Locate the cell with the specified text and output its [x, y] center coordinate. 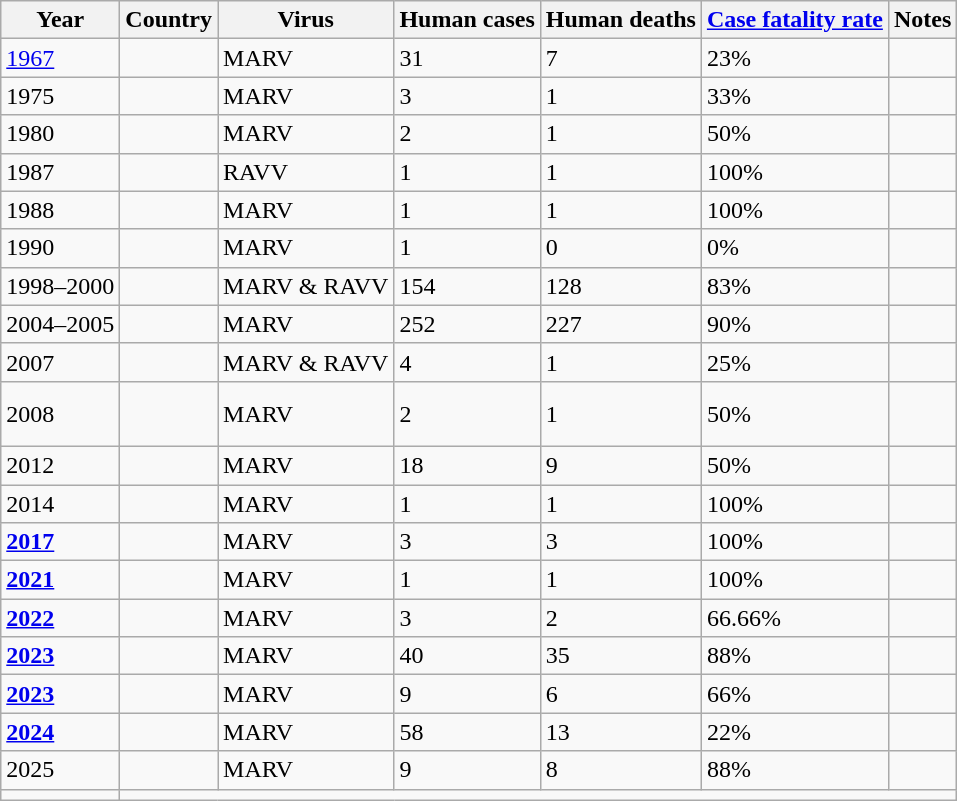
0 [620, 248]
22% [794, 732]
23% [794, 58]
227 [620, 324]
2024 [60, 732]
Notes [922, 20]
8 [620, 770]
2017 [60, 542]
2021 [60, 580]
66.66% [794, 618]
2025 [60, 770]
1975 [60, 96]
90% [794, 324]
Country [169, 20]
Case fatality rate [794, 20]
66% [794, 694]
Year [60, 20]
2014 [60, 503]
7 [620, 58]
1998–2000 [60, 286]
58 [467, 732]
128 [620, 286]
1980 [60, 134]
2022 [60, 618]
83% [794, 286]
2008 [60, 414]
40 [467, 656]
1967 [60, 58]
31 [467, 58]
2007 [60, 362]
1990 [60, 248]
1987 [60, 172]
4 [467, 362]
RAVV [306, 172]
252 [467, 324]
13 [620, 732]
33% [794, 96]
154 [467, 286]
0% [794, 248]
Virus [306, 20]
18 [467, 465]
1988 [60, 210]
35 [620, 656]
Human cases [467, 20]
25% [794, 362]
2012 [60, 465]
Human deaths [620, 20]
2004–2005 [60, 324]
6 [620, 694]
